Identify which cell holds the provided text, then report its [x, y] central coordinate. 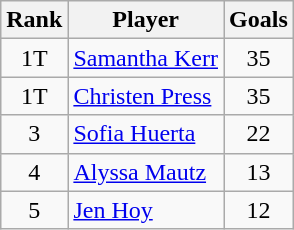
Samantha Kerr [146, 58]
Player [146, 20]
Sofia Huerta [146, 134]
Rank [34, 20]
Jen Hoy [146, 210]
5 [34, 210]
12 [259, 210]
22 [259, 134]
3 [34, 134]
Alyssa Mautz [146, 172]
Goals [259, 20]
Christen Press [146, 96]
13 [259, 172]
4 [34, 172]
